Identify which cell holds the provided text, then report its [X, Y] central coordinate. 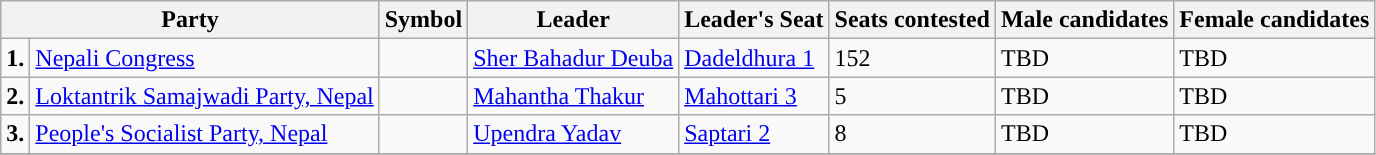
Loktantrik Samajwadi Party, Nepal [204, 96]
Mahantha Thakur [574, 96]
People's Socialist Party, Nepal [204, 134]
Party [190, 20]
8 [912, 134]
Symbol [423, 20]
Female candidates [1274, 20]
Leader [574, 20]
Male candidates [1084, 20]
Saptari 2 [754, 134]
2. [16, 96]
1. [16, 58]
Leader's Seat [754, 20]
152 [912, 58]
Upendra Yadav [574, 134]
5 [912, 96]
Mahottari 3 [754, 96]
Dadeldhura 1 [754, 58]
Seats contested [912, 20]
Sher Bahadur Deuba [574, 58]
3. [16, 134]
Nepali Congress [204, 58]
